Detect which cell encompasses the target text, then output its (X, Y) center coordinate. 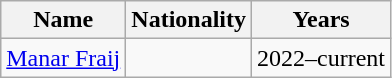
2022–current (322, 58)
Name (64, 20)
Nationality (189, 20)
Manar Fraij (64, 58)
Years (322, 20)
